Search for the cell housing the specified text and yield its [X, Y] center coordinate. 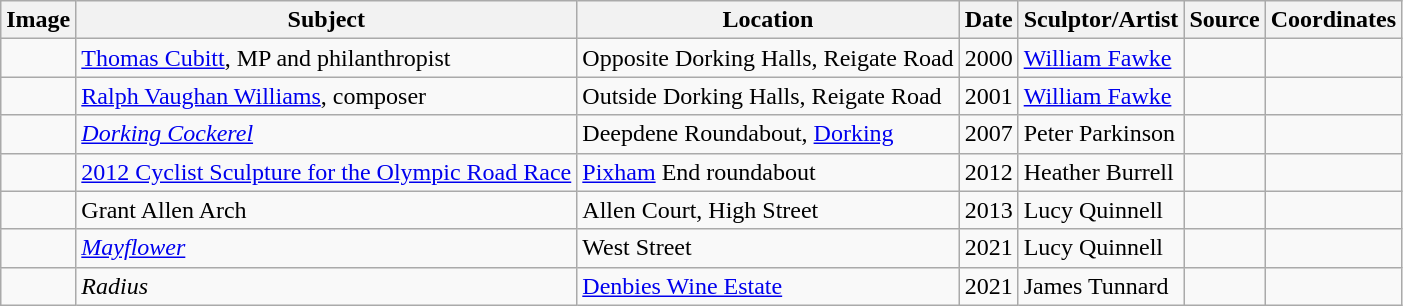
Outside Dorking Halls, Reigate Road [768, 96]
Grant Allen Arch [326, 210]
Source [1224, 20]
2012 [988, 172]
2012 Cyclist Sculpture for the Olympic Road Race [326, 172]
2007 [988, 134]
Mayflower [326, 248]
2001 [988, 96]
Pixham End roundabout [768, 172]
Dorking Cockerel [326, 134]
2013 [988, 210]
Denbies Wine Estate [768, 286]
Subject [326, 20]
Sculptor/Artist [1101, 20]
West Street [768, 248]
James Tunnard [1101, 286]
Location [768, 20]
Date [988, 20]
Peter Parkinson [1101, 134]
Thomas Cubitt, MP and philanthropist [326, 58]
Coordinates [1333, 20]
Deepdene Roundabout, Dorking [768, 134]
Ralph Vaughan Williams, composer [326, 96]
2000 [988, 58]
Opposite Dorking Halls, Reigate Road [768, 58]
Image [38, 20]
Radius [326, 286]
Allen Court, High Street [768, 210]
Heather Burrell [1101, 172]
